Pinpoint the cell where the given text exists, returning its [x, y] midpoint coordinate. 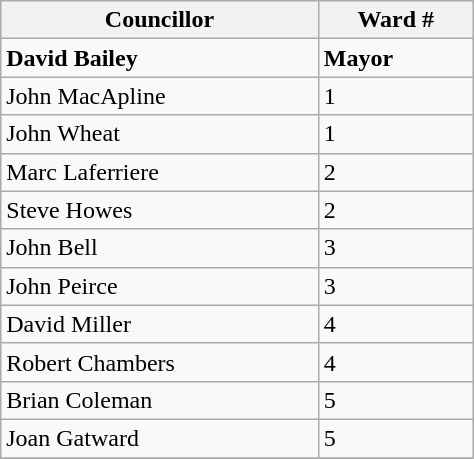
David Bailey [160, 58]
Brian Coleman [160, 400]
John Peirce [160, 286]
Ward # [396, 20]
Robert Chambers [160, 362]
John Wheat [160, 134]
Steve Howes [160, 210]
David Miller [160, 324]
John MacApline [160, 96]
John Bell [160, 248]
Mayor [396, 58]
Councillor [160, 20]
Joan Gatward [160, 438]
Marc Laferriere [160, 172]
